Determine the [X, Y] coordinate at the center of the cell enclosing the given text.  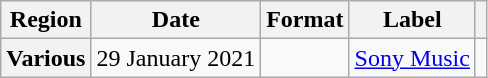
Region [46, 20]
Format [305, 20]
Sony Music [412, 58]
Various [46, 58]
Date [176, 20]
Label [412, 20]
29 January 2021 [176, 58]
